Locate the cell with the specified text and output its (X, Y) center coordinate. 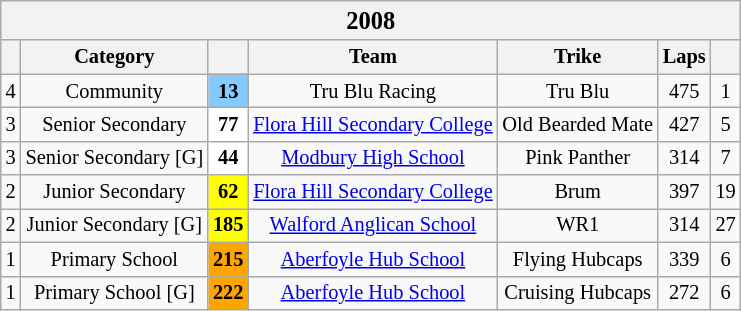
Cruising Hubcaps (578, 293)
185 (228, 225)
397 (684, 192)
222 (228, 293)
475 (684, 91)
Junior Secondary [G] (114, 225)
Brum (578, 192)
427 (684, 124)
Tru Blu (578, 91)
WR1 (578, 225)
Team (372, 57)
Pink Panther (578, 158)
27 (726, 225)
Flying Hubcaps (578, 259)
77 (228, 124)
272 (684, 293)
7 (726, 158)
44 (228, 158)
Junior Secondary (114, 192)
13 (228, 91)
5 (726, 124)
Category (114, 57)
Primary School [G] (114, 293)
Old Bearded Mate (578, 124)
2008 (371, 20)
19 (726, 192)
Walford Anglican School (372, 225)
215 (228, 259)
62 (228, 192)
Primary School (114, 259)
4 (11, 91)
Senior Secondary (114, 124)
Trike (578, 57)
Laps (684, 57)
Community (114, 91)
Tru Blu Racing (372, 91)
339 (684, 259)
Senior Secondary [G] (114, 158)
Modbury High School (372, 158)
